From the cell containing the given text, extract its center point as (X, Y) coordinate. 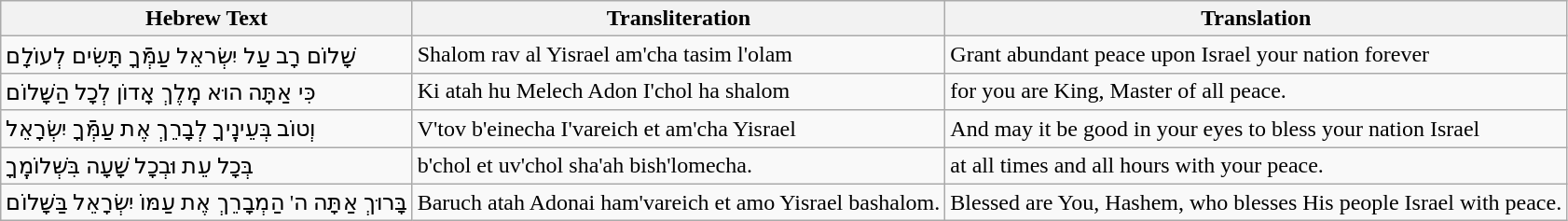
at all times and all hours with your peace. (1257, 166)
בְּכָל עֵת וּבְכָל שָׁעָה בִּשְּׁלוֹמֶֽךָ (207, 166)
Translation (1257, 19)
b'chol et uv'chol sha'ah bish'lomecha. (679, 166)
And may it be good in your eyes to bless your nation Israel (1257, 129)
for you are King, Master of all peace. (1257, 91)
Transliteration (679, 19)
Blessed are You, Hashem, who blesses His people Israel with peace. (1257, 202)
שָׁלוֹם רָב עַל יִשְׂראֵל עַמְּֿךָ תָּשִׂים לְעוֹלָם (207, 55)
Baruch atah Adonai ham'vareich et amo Yisrael bashalom. (679, 202)
Shalom rav al Yisrael am'cha tasim l'olam (679, 55)
בָּרוּךְ אַתָּה ה' הַמְבָרֵךְ אֶת עַמּוֹ יִשְׂרָאֵל בַּשָּׁלוֹם (207, 202)
כִּי אַתָּה הוּא מֶֽלֶךְ אָדוֹן לְכָל הַשָּׁלוֹם (207, 91)
Hebrew Text (207, 19)
Grant abundant peace upon Israel your nation forever (1257, 55)
V'tov b'einecha I'vareich et am'cha Yisrael (679, 129)
Ki atah hu Melech Adon I'chol ha shalom (679, 91)
וְטוֹב בְּעֵינֶֽיךָ לְבָרֵךְ אֶת עַמְּֿךָ יִשְׂרָאֵל (207, 129)
